Find where the given text appears and provide that cell's center as (x, y) coordinate. 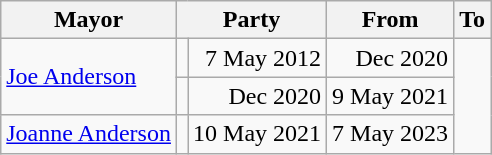
Joanne Anderson (89, 134)
9 May 2021 (390, 96)
To (472, 20)
Mayor (89, 20)
From (390, 20)
10 May 2021 (258, 134)
Joe Anderson (89, 77)
7 May 2023 (390, 134)
7 May 2012 (258, 58)
Party (251, 20)
